Provide the [x, y] coordinate of the cell's center where the given text is located.  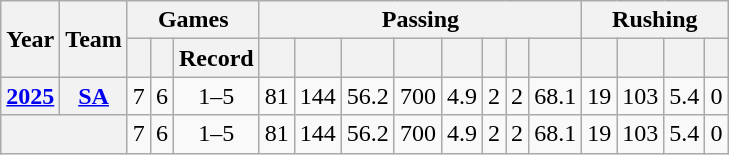
SA [94, 96]
Games [193, 20]
2025 [30, 96]
Rushing [655, 20]
Record [216, 58]
Year [30, 39]
Team [94, 39]
Passing [420, 20]
